Capture the cell that displays the provided text and extract its [x, y] central coordinate. 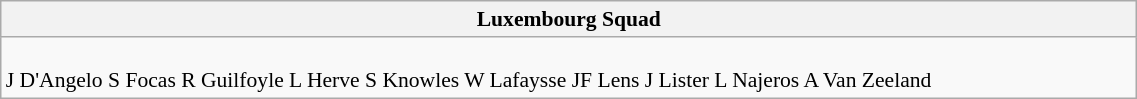
J D'Angelo S Focas R Guilfoyle L Herve S Knowles W Lafaysse JF Lens J Lister L Najeros A Van Zeeland [569, 68]
Luxembourg Squad [569, 19]
